Search for the cell housing the specified text and yield its (x, y) center coordinate. 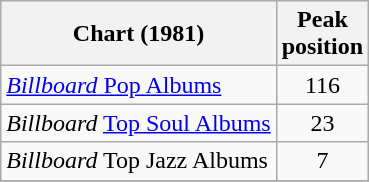
Billboard Top Soul Albums (138, 123)
7 (322, 161)
Billboard Pop Albums (138, 85)
116 (322, 85)
Peakposition (322, 34)
Chart (1981) (138, 34)
23 (322, 123)
Billboard Top Jazz Albums (138, 161)
